Search for the cell housing the specified text and yield its [x, y] center coordinate. 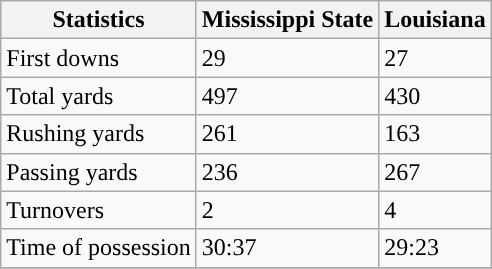
236 [287, 172]
Mississippi State [287, 20]
163 [435, 134]
Statistics [99, 20]
4 [435, 210]
29 [287, 58]
Turnovers [99, 210]
29:23 [435, 248]
Rushing yards [99, 134]
497 [287, 96]
Louisiana [435, 20]
430 [435, 96]
30:37 [287, 248]
Total yards [99, 96]
27 [435, 58]
First downs [99, 58]
Time of possession [99, 248]
261 [287, 134]
2 [287, 210]
Passing yards [99, 172]
267 [435, 172]
